Search for the cell housing the specified text and yield its (x, y) center coordinate. 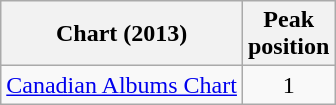
Peakposition (288, 34)
1 (288, 85)
Canadian Albums Chart (122, 85)
Chart (2013) (122, 34)
